Scan for the cell matching the given text and deliver its (X, Y) coordinate at center. 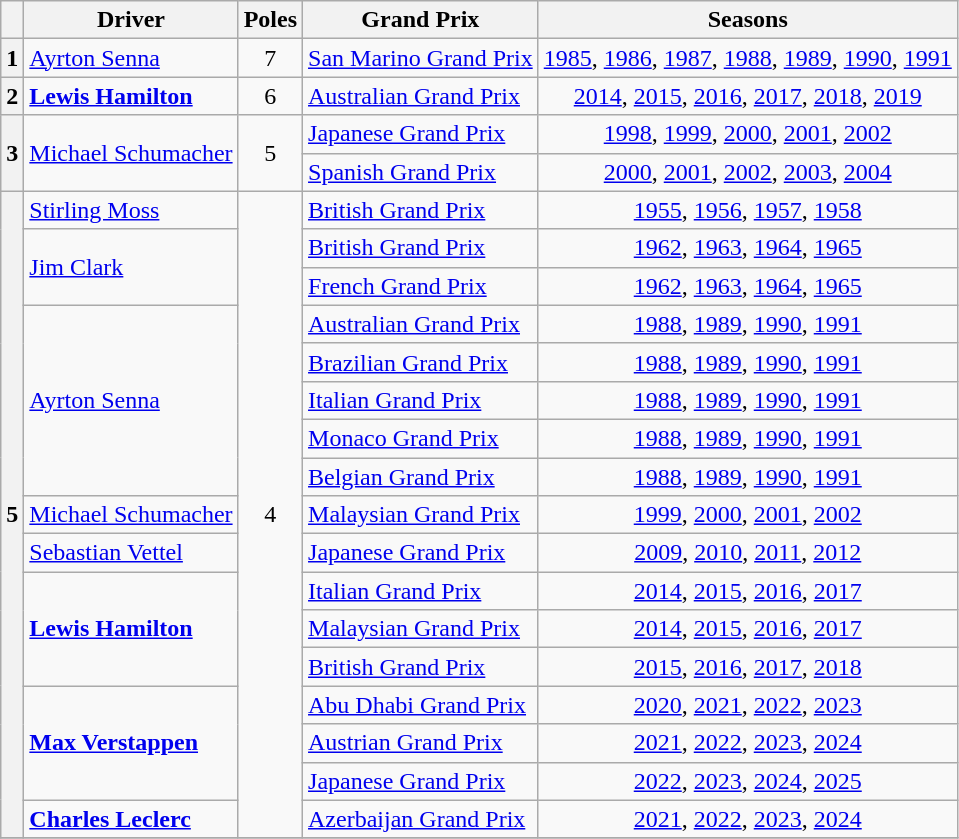
1955, 1956, 1957, 1958 (748, 210)
4 (270, 514)
Jim Clark (131, 267)
6 (270, 96)
1998, 1999, 2000, 2001, 2002 (748, 134)
Spanish Grand Prix (421, 172)
San Marino Grand Prix (421, 58)
2020, 2021, 2022, 2023 (748, 705)
Abu Dhabi Grand Prix (421, 705)
Sebastian Vettel (131, 553)
2015, 2016, 2017, 2018 (748, 667)
French Grand Prix (421, 286)
Azerbaijan Grand Prix (421, 819)
Charles Leclerc (131, 819)
2000, 2001, 2002, 2003, 2004 (748, 172)
Belgian Grand Prix (421, 477)
1985, 1986, 1987, 1988, 1989, 1990, 1991 (748, 58)
1999, 2000, 2001, 2002 (748, 515)
3 (12, 153)
7 (270, 58)
2 (12, 96)
2022, 2023, 2024, 2025 (748, 781)
2009, 2010, 2011, 2012 (748, 553)
Stirling Moss (131, 210)
2014, 2015, 2016, 2017, 2018, 2019 (748, 96)
Austrian Grand Prix (421, 743)
1 (12, 58)
Poles (270, 20)
Max Verstappen (131, 743)
Driver (131, 20)
Grand Prix (421, 20)
Monaco Grand Prix (421, 438)
Seasons (748, 20)
Brazilian Grand Prix (421, 362)
